For the text-containing cell, return its midpoint in [x, y] coordinate format. 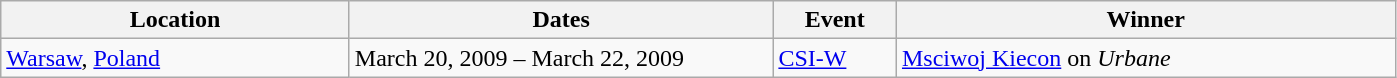
Location [176, 20]
CSI-W [835, 58]
Dates [561, 20]
Msciwoj Kiecon on Urbane [1146, 58]
Warsaw, Poland [176, 58]
Event [835, 20]
March 20, 2009 – March 22, 2009 [561, 58]
Winner [1146, 20]
